Find where the given text appears and provide that cell's center as (X, Y) coordinate. 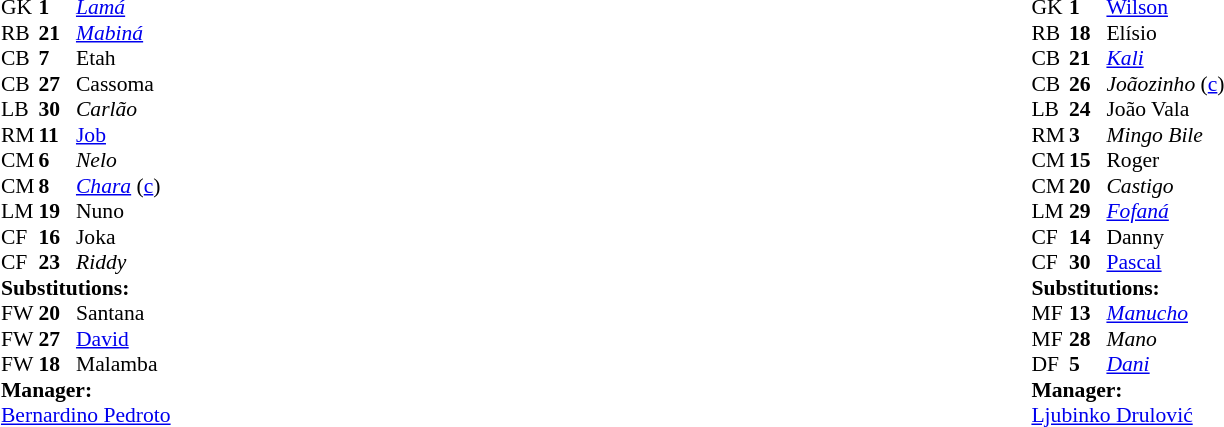
24 (1088, 109)
Nelo (124, 161)
26 (1088, 84)
Castigo (1165, 186)
19 (57, 211)
16 (57, 237)
Carlão (124, 109)
5 (1088, 365)
Joãozinho (c) (1165, 84)
Danny (1165, 237)
DF (1050, 365)
Cassoma (124, 84)
3 (1088, 135)
João Vala (1165, 109)
Manucho (1165, 313)
Job (124, 135)
Kali (1165, 59)
14 (1088, 237)
23 (57, 263)
Chara (c) (124, 186)
Fofaná (1165, 211)
Riddy (124, 263)
Elísio (1165, 33)
Mingo Bile (1165, 135)
7 (57, 59)
Joka (124, 237)
11 (57, 135)
Etah (124, 59)
29 (1088, 211)
David (124, 339)
Malamba (124, 365)
Dani (1165, 365)
Nuno (124, 211)
13 (1088, 313)
Mabiná (124, 33)
15 (1088, 161)
8 (57, 186)
Mano (1165, 339)
Pascal (1165, 263)
28 (1088, 339)
Santana (124, 313)
Roger (1165, 161)
6 (57, 161)
